Output the (X, Y) coordinate of the center of the cell containing the given text.  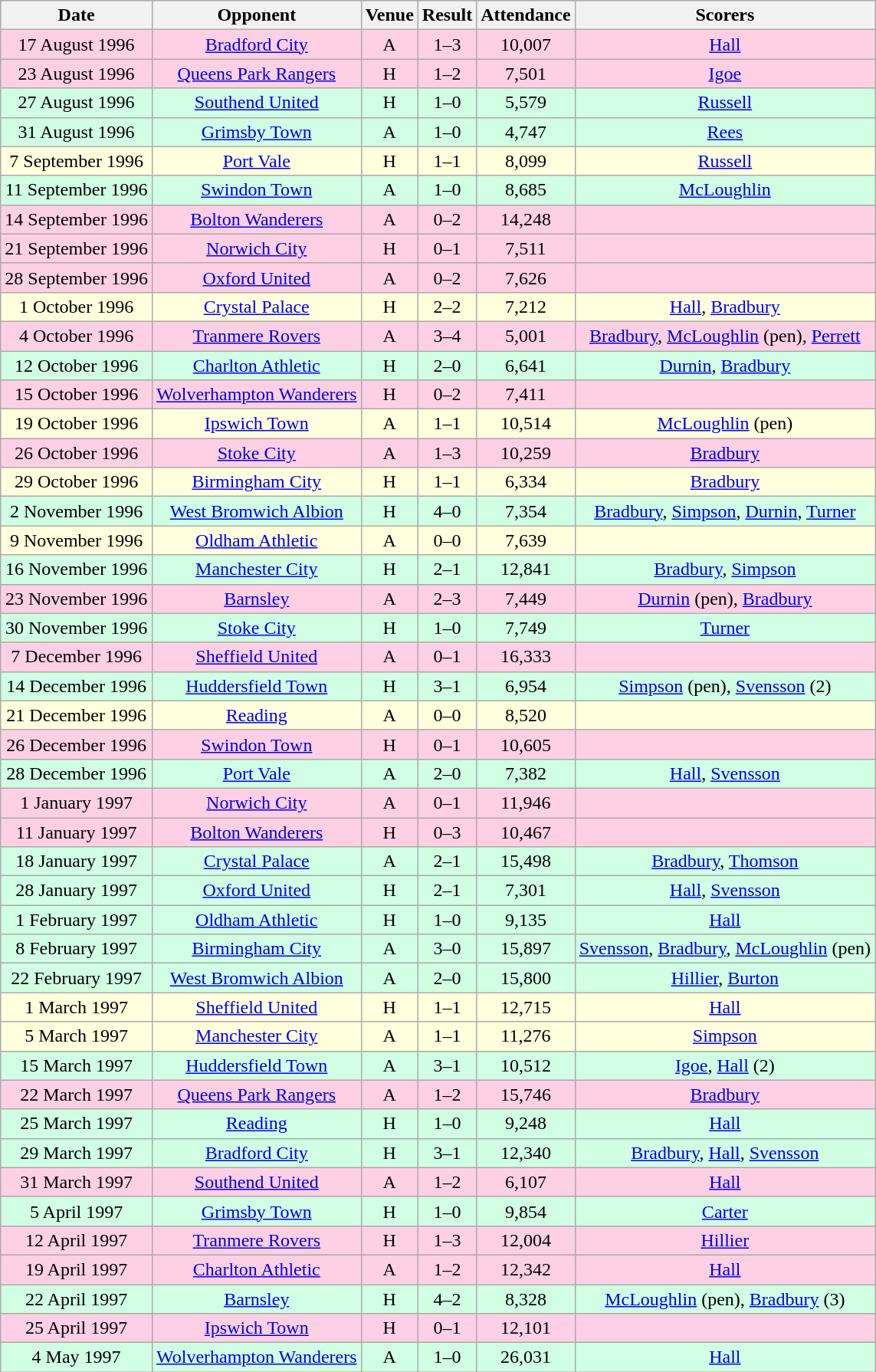
10,512 (526, 1065)
7 December 1996 (77, 657)
6,334 (526, 482)
Hillier, Burton (725, 978)
2 November 1996 (77, 511)
12,841 (526, 569)
Result (447, 15)
Hillier (725, 1240)
Rees (725, 132)
5 March 1997 (77, 1036)
12,004 (526, 1240)
12,340 (526, 1153)
3–0 (447, 949)
Bradbury, Simpson, Durnin, Turner (725, 511)
10,514 (526, 424)
15 March 1997 (77, 1065)
Scorers (725, 15)
2–2 (447, 307)
19 April 1997 (77, 1269)
10,605 (526, 744)
8,685 (526, 190)
17 August 1996 (77, 44)
Attendance (526, 15)
28 September 1996 (77, 277)
Igoe (725, 74)
25 April 1997 (77, 1328)
1 February 1997 (77, 920)
15,897 (526, 949)
Hall, Bradbury (725, 307)
4 October 1996 (77, 336)
4–0 (447, 511)
28 January 1997 (77, 891)
30 November 1996 (77, 628)
15,498 (526, 862)
5 April 1997 (77, 1211)
Simpson (pen), Svensson (2) (725, 686)
10,467 (526, 832)
8 February 1997 (77, 949)
31 March 1997 (77, 1182)
Opponent (256, 15)
23 August 1996 (77, 74)
7,411 (526, 395)
11,946 (526, 803)
12,715 (526, 1007)
Bradbury, Hall, Svensson (725, 1153)
7,382 (526, 773)
8,520 (526, 715)
16 November 1996 (77, 569)
8,328 (526, 1299)
7,449 (526, 599)
11,276 (526, 1036)
8,099 (526, 161)
26,031 (526, 1357)
7,639 (526, 540)
14,248 (526, 219)
9 November 1996 (77, 540)
6,954 (526, 686)
4 May 1997 (77, 1357)
22 April 1997 (77, 1299)
7 September 1996 (77, 161)
14 December 1996 (77, 686)
15,800 (526, 978)
0–3 (447, 832)
11 January 1997 (77, 832)
7,354 (526, 511)
7,626 (526, 277)
5,579 (526, 103)
21 December 1996 (77, 715)
Carter (725, 1211)
3–4 (447, 336)
Svensson, Bradbury, McLoughlin (pen) (725, 949)
Turner (725, 628)
15,746 (526, 1095)
21 September 1996 (77, 248)
McLoughlin (725, 190)
2–3 (447, 599)
11 September 1996 (77, 190)
16,333 (526, 657)
31 August 1996 (77, 132)
10,007 (526, 44)
6,641 (526, 366)
12 October 1996 (77, 366)
Bradbury, Thomson (725, 862)
7,749 (526, 628)
9,135 (526, 920)
McLoughlin (pen) (725, 424)
Durnin (pen), Bradbury (725, 599)
26 December 1996 (77, 744)
1 March 1997 (77, 1007)
4–2 (447, 1299)
Date (77, 15)
15 October 1996 (77, 395)
7,301 (526, 891)
9,854 (526, 1211)
27 August 1996 (77, 103)
Durnin, Bradbury (725, 366)
Simpson (725, 1036)
6,107 (526, 1182)
1 January 1997 (77, 803)
McLoughlin (pen), Bradbury (3) (725, 1299)
Igoe, Hall (2) (725, 1065)
29 March 1997 (77, 1153)
7,511 (526, 248)
Bradbury, McLoughlin (pen), Perrett (725, 336)
29 October 1996 (77, 482)
22 March 1997 (77, 1095)
23 November 1996 (77, 599)
1 October 1996 (77, 307)
Bradbury, Simpson (725, 569)
12 April 1997 (77, 1240)
10,259 (526, 453)
7,501 (526, 74)
25 March 1997 (77, 1124)
12,342 (526, 1269)
26 October 1996 (77, 453)
9,248 (526, 1124)
12,101 (526, 1328)
4,747 (526, 132)
7,212 (526, 307)
18 January 1997 (77, 862)
5,001 (526, 336)
14 September 1996 (77, 219)
28 December 1996 (77, 773)
19 October 1996 (77, 424)
Venue (389, 15)
22 February 1997 (77, 978)
